Identify which cell holds the provided text, then report its (X, Y) central coordinate. 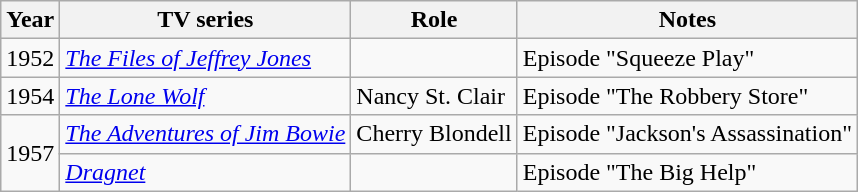
Episode "The Robbery Store" (687, 96)
Episode "Jackson's Assassination" (687, 134)
Role (434, 20)
Nancy St. Clair (434, 96)
Cherry Blondell (434, 134)
Notes (687, 20)
The Adventures of Jim Bowie (206, 134)
The Files of Jeffrey Jones (206, 58)
Year (30, 20)
Dragnet (206, 172)
1954 (30, 96)
The Lone Wolf (206, 96)
Episode "Squeeze Play" (687, 58)
1952 (30, 58)
1957 (30, 153)
TV series (206, 20)
Episode "The Big Help" (687, 172)
